Identify which cell holds the provided text, then report its (x, y) central coordinate. 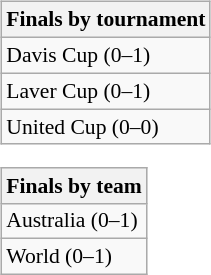
United Cup (0–0) (106, 127)
Davis Cup (0–1) (106, 55)
Finals by tournament (106, 20)
Finals by team (74, 185)
Laver Cup (0–1) (106, 91)
Australia (0–1) (74, 221)
World (0–1) (74, 257)
